Return (X, Y) of the center of cell containing provided text 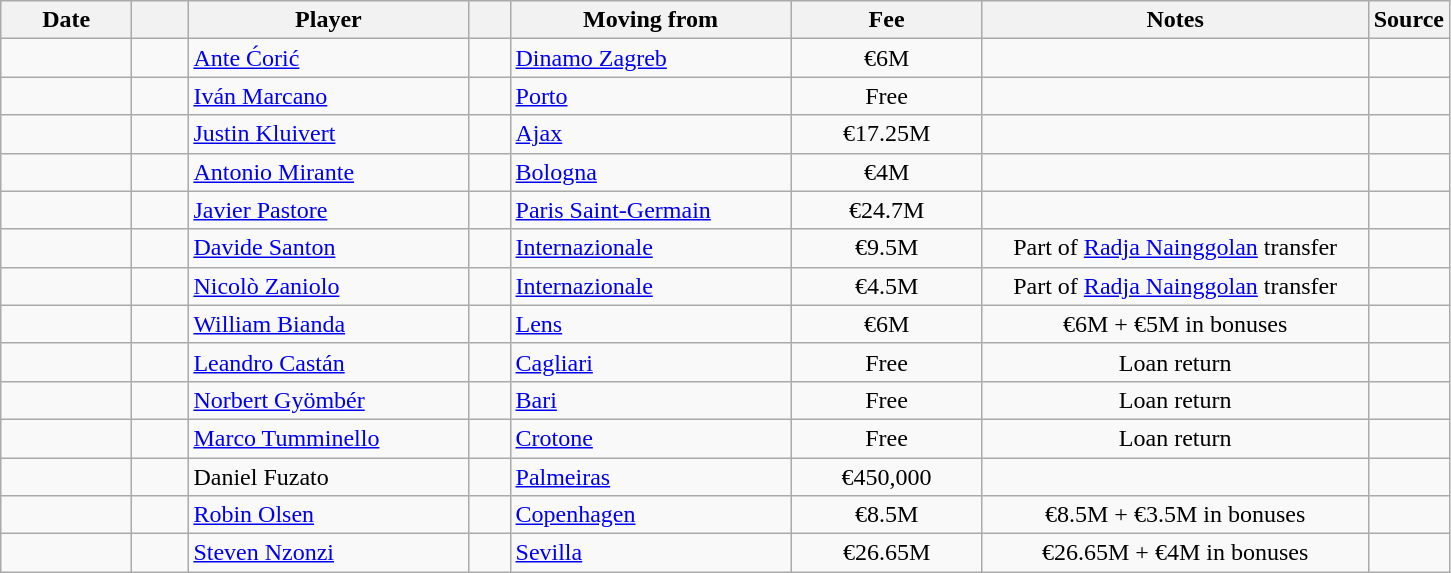
€17.25M (886, 134)
Ajax (650, 134)
Palmeiras (650, 477)
€6M + €5M in bonuses (1175, 324)
Crotone (650, 438)
Notes (1175, 20)
Player (328, 20)
Fee (886, 20)
Date (66, 20)
€26.65M (886, 553)
€26.65M + €4M in bonuses (1175, 553)
Moving from (650, 20)
Steven Nzonzi (328, 553)
Marco Tumminello (328, 438)
Paris Saint-Germain (650, 210)
Copenhagen (650, 515)
€450,000 (886, 477)
€9.5M (886, 248)
€4M (886, 172)
Bari (650, 400)
Antonio Mirante (328, 172)
Bologna (650, 172)
Lens (650, 324)
Cagliari (650, 362)
Iván Marcano (328, 96)
Ante Ćorić (328, 58)
Robin Olsen (328, 515)
Dinamo Zagreb (650, 58)
Nicolò Zaniolo (328, 286)
Davide Santon (328, 248)
Javier Pastore (328, 210)
€24.7M (886, 210)
Norbert Gyömbér (328, 400)
Justin Kluivert (328, 134)
Porto (650, 96)
Sevilla (650, 553)
Source (1408, 20)
€8.5M + €3.5M in bonuses (1175, 515)
Leandro Castán (328, 362)
Daniel Fuzato (328, 477)
€8.5M (886, 515)
€4.5M (886, 286)
William Bianda (328, 324)
